Find where the given text appears and provide that cell's center as [X, Y] coordinate. 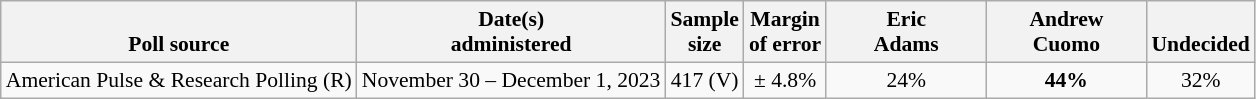
AndrewCuomo [1066, 32]
44% [1066, 80]
Samplesize [704, 32]
± 4.8% [785, 80]
Marginof error [785, 32]
November 30 – December 1, 2023 [512, 80]
32% [1200, 80]
EricAdams [906, 32]
Poll source [179, 32]
24% [906, 80]
417 (V) [704, 80]
American Pulse & Research Polling (R) [179, 80]
Date(s)administered [512, 32]
Undecided [1200, 32]
